For the text-containing cell, return its midpoint in [x, y] coordinate format. 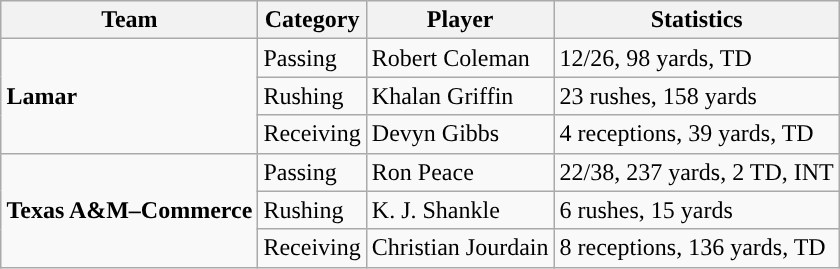
Devyn Gibbs [460, 134]
12/26, 98 yards, TD [696, 58]
Ron Peace [460, 172]
Texas A&M–Commerce [130, 210]
4 receptions, 39 yards, TD [696, 134]
22/38, 237 yards, 2 TD, INT [696, 172]
Khalan Griffin [460, 96]
23 rushes, 158 yards [696, 96]
Robert Coleman [460, 58]
Team [130, 20]
8 receptions, 136 yards, TD [696, 248]
6 rushes, 15 yards [696, 210]
Statistics [696, 20]
Player [460, 20]
Christian Jourdain [460, 248]
Category [312, 20]
Lamar [130, 96]
K. J. Shankle [460, 210]
